From the cell containing the given text, extract its center point as [X, Y] coordinate. 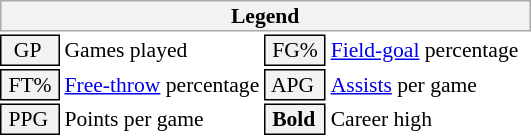
Free-throw percentage [162, 85]
GP [30, 50]
FT% [30, 85]
Legend [265, 16]
Field-goal percentage [430, 50]
Assists per game [430, 85]
FG% [295, 50]
Games played [162, 50]
APG [295, 85]
